Return the [X, Y] coordinate for the center point of the cell that contains the specified text.  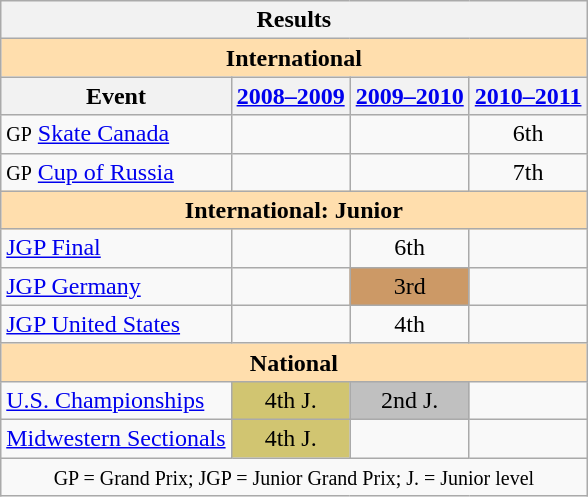
2009–2010 [410, 96]
JGP United States [116, 324]
Event [116, 96]
JGP Germany [116, 286]
GP Cup of Russia [116, 172]
U.S. Championships [116, 400]
2010–2011 [528, 96]
7th [528, 172]
Results [294, 20]
Midwestern Sectionals [116, 438]
2nd J. [410, 400]
International [294, 58]
3rd [410, 286]
GP Skate Canada [116, 134]
National [294, 362]
JGP Final [116, 248]
International: Junior [294, 210]
GP = Grand Prix; JGP = Junior Grand Prix; J. = Junior level [294, 477]
4th [410, 324]
2008–2009 [290, 96]
